Return [x, y] of the center of cell containing provided text 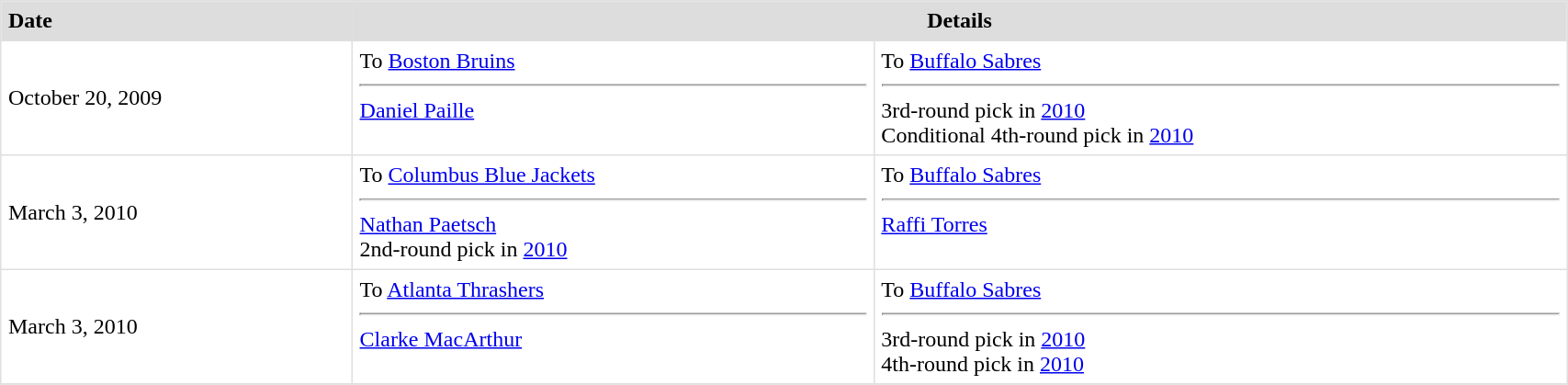
To Buffalo Sabres 3rd-round pick in 20104th-round pick in 2010 [1220, 326]
Details [959, 21]
To Columbus Blue Jackets Nathan Paetsch2nd-round pick in 2010 [613, 212]
To Buffalo Sabres 3rd-round pick in 2010Conditional 4th-round pick in 2010 [1220, 97]
To Atlanta Thrashers Clarke MacArthur [613, 326]
To Buffalo Sabres Raffi Torres [1220, 212]
Date [176, 21]
October 20, 2009 [176, 97]
To Boston Bruins Daniel Paille [613, 97]
